Provide the [X, Y] coordinate of the cell's center where the given text is located.  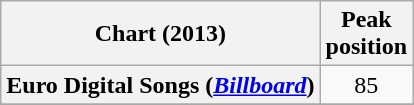
85 [366, 85]
Euro Digital Songs (Billboard) [160, 85]
Chart (2013) [160, 34]
Peakposition [366, 34]
